Identify which cell holds the provided text, then report its [x, y] central coordinate. 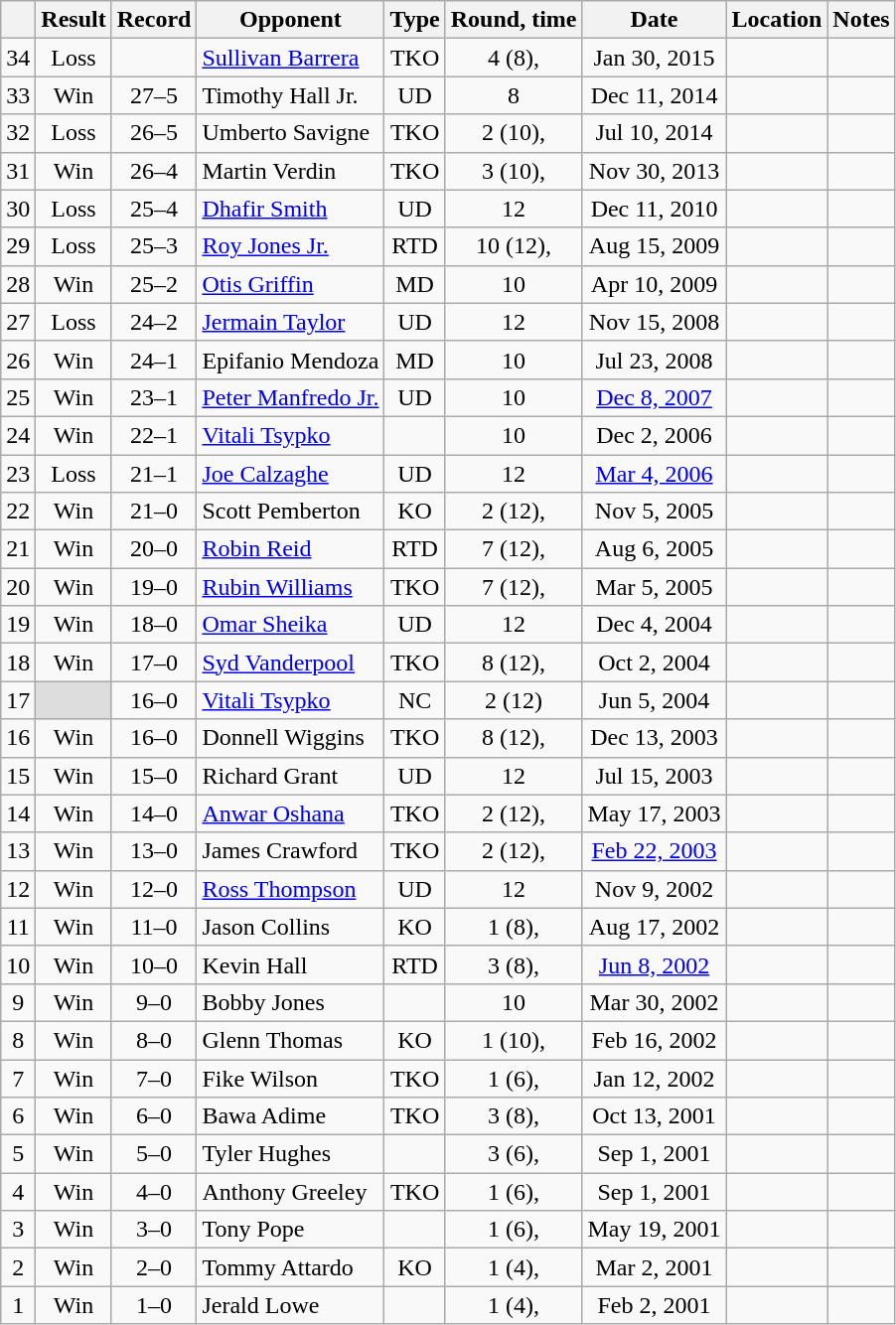
NC [415, 700]
22–1 [154, 435]
Feb 2, 2001 [654, 1305]
Syd Vanderpool [290, 662]
Tyler Hughes [290, 1154]
Jul 10, 2014 [654, 133]
20 [18, 587]
Dhafir Smith [290, 209]
Richard Grant [290, 776]
Jun 5, 2004 [654, 700]
3 [18, 1230]
11–0 [154, 927]
2 (10), [514, 133]
Mar 30, 2002 [654, 1002]
26–4 [154, 171]
Location [777, 20]
Dec 13, 2003 [654, 738]
Rubin Williams [290, 587]
5–0 [154, 1154]
Mar 2, 2001 [654, 1267]
Oct 13, 2001 [654, 1116]
Tommy Attardo [290, 1267]
5 [18, 1154]
Anwar Oshana [290, 813]
26–5 [154, 133]
Ross Thompson [290, 889]
9–0 [154, 1002]
29 [18, 246]
Nov 9, 2002 [654, 889]
25–3 [154, 246]
3 (6), [514, 1154]
Bawa Adime [290, 1116]
Fike Wilson [290, 1078]
23–1 [154, 397]
20–0 [154, 549]
24–2 [154, 322]
1–0 [154, 1305]
23 [18, 474]
19 [18, 625]
Glenn Thomas [290, 1040]
Dec 8, 2007 [654, 397]
4–0 [154, 1192]
Type [415, 20]
Sullivan Barrera [290, 58]
28 [18, 284]
22 [18, 512]
Omar Sheika [290, 625]
6 [18, 1116]
Oct 2, 2004 [654, 662]
Mar 4, 2006 [654, 474]
Round, time [514, 20]
27 [18, 322]
Epifanio Mendoza [290, 360]
14–0 [154, 813]
Notes [861, 20]
27–5 [154, 95]
8–0 [154, 1040]
Jul 15, 2003 [654, 776]
1 [18, 1305]
24–1 [154, 360]
13–0 [154, 851]
9 [18, 1002]
Aug 15, 2009 [654, 246]
26 [18, 360]
Jan 30, 2015 [654, 58]
24 [18, 435]
Date [654, 20]
Bobby Jones [290, 1002]
Peter Manfredo Jr. [290, 397]
14 [18, 813]
Robin Reid [290, 549]
1 (8), [514, 927]
Dec 2, 2006 [654, 435]
Dec 4, 2004 [654, 625]
15 [18, 776]
May 19, 2001 [654, 1230]
10–0 [154, 964]
Feb 16, 2002 [654, 1040]
Martin Verdin [290, 171]
16 [18, 738]
25–2 [154, 284]
Nov 5, 2005 [654, 512]
30 [18, 209]
3–0 [154, 1230]
Anthony Greeley [290, 1192]
7–0 [154, 1078]
Aug 17, 2002 [654, 927]
Opponent [290, 20]
Nov 30, 2013 [654, 171]
7 [18, 1078]
18 [18, 662]
11 [18, 927]
Jul 23, 2008 [654, 360]
6–0 [154, 1116]
Jan 12, 2002 [654, 1078]
25–4 [154, 209]
Tony Pope [290, 1230]
Jason Collins [290, 927]
1 (10), [514, 1040]
Jermain Taylor [290, 322]
25 [18, 397]
21–0 [154, 512]
Kevin Hall [290, 964]
34 [18, 58]
Donnell Wiggins [290, 738]
Mar 5, 2005 [654, 587]
17 [18, 700]
James Crawford [290, 851]
Scott Pemberton [290, 512]
19–0 [154, 587]
18–0 [154, 625]
33 [18, 95]
3 (10), [514, 171]
Nov 15, 2008 [654, 322]
2 [18, 1267]
Result [74, 20]
10 (12), [514, 246]
2 (12) [514, 700]
31 [18, 171]
Dec 11, 2014 [654, 95]
21–1 [154, 474]
Record [154, 20]
Joe Calzaghe [290, 474]
May 17, 2003 [654, 813]
4 (8), [514, 58]
Apr 10, 2009 [654, 284]
17–0 [154, 662]
15–0 [154, 776]
Aug 6, 2005 [654, 549]
4 [18, 1192]
Jun 8, 2002 [654, 964]
2–0 [154, 1267]
21 [18, 549]
Dec 11, 2010 [654, 209]
Otis Griffin [290, 284]
Umberto Savigne [290, 133]
Feb 22, 2003 [654, 851]
32 [18, 133]
Jerald Lowe [290, 1305]
13 [18, 851]
Timothy Hall Jr. [290, 95]
12–0 [154, 889]
Roy Jones Jr. [290, 246]
